Return the (X, Y) coordinate for the center point of the cell that contains the specified text.  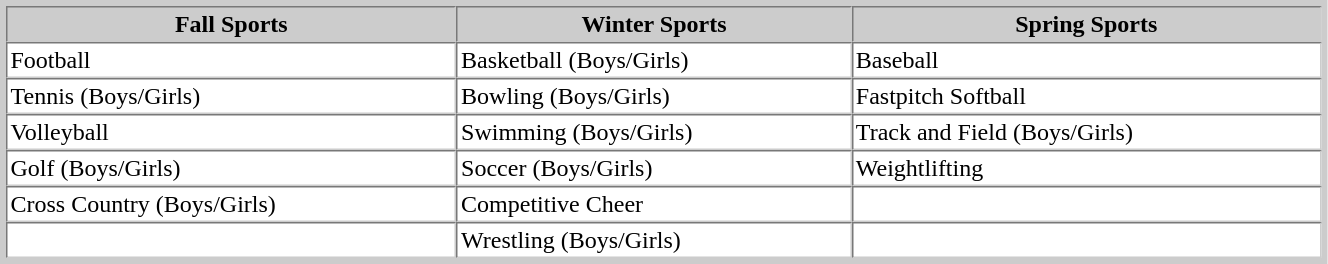
Cross Country (Boys/Girls) (232, 204)
Basketball (Boys/Girls) (654, 60)
Fall Sports (232, 24)
Track and Field (Boys/Girls) (1086, 132)
Weightlifting (1086, 168)
Golf (Boys/Girls) (232, 168)
Tennis (Boys/Girls) (232, 96)
Football (232, 60)
Volleyball (232, 132)
Competitive Cheer (654, 204)
Bowling (Boys/Girls) (654, 96)
Fastpitch Softball (1086, 96)
Wrestling (Boys/Girls) (654, 240)
Winter Sports (654, 24)
Baseball (1086, 60)
Swimming (Boys/Girls) (654, 132)
Spring Sports (1086, 24)
Soccer (Boys/Girls) (654, 168)
